From the cell containing the given text, extract its center point as (X, Y) coordinate. 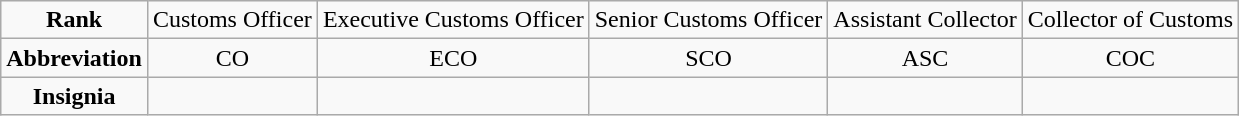
Executive Customs Officer (453, 20)
Abbreviation (74, 58)
Senior Customs Officer (708, 20)
ECO (453, 58)
Customs Officer (232, 20)
Rank (74, 20)
Assistant Collector (925, 20)
SCO (708, 58)
Collector of Customs (1130, 20)
CO (232, 58)
ASC (925, 58)
Insignia (74, 96)
COC (1130, 58)
